Scan for the cell matching the given text and deliver its (x, y) coordinate at center. 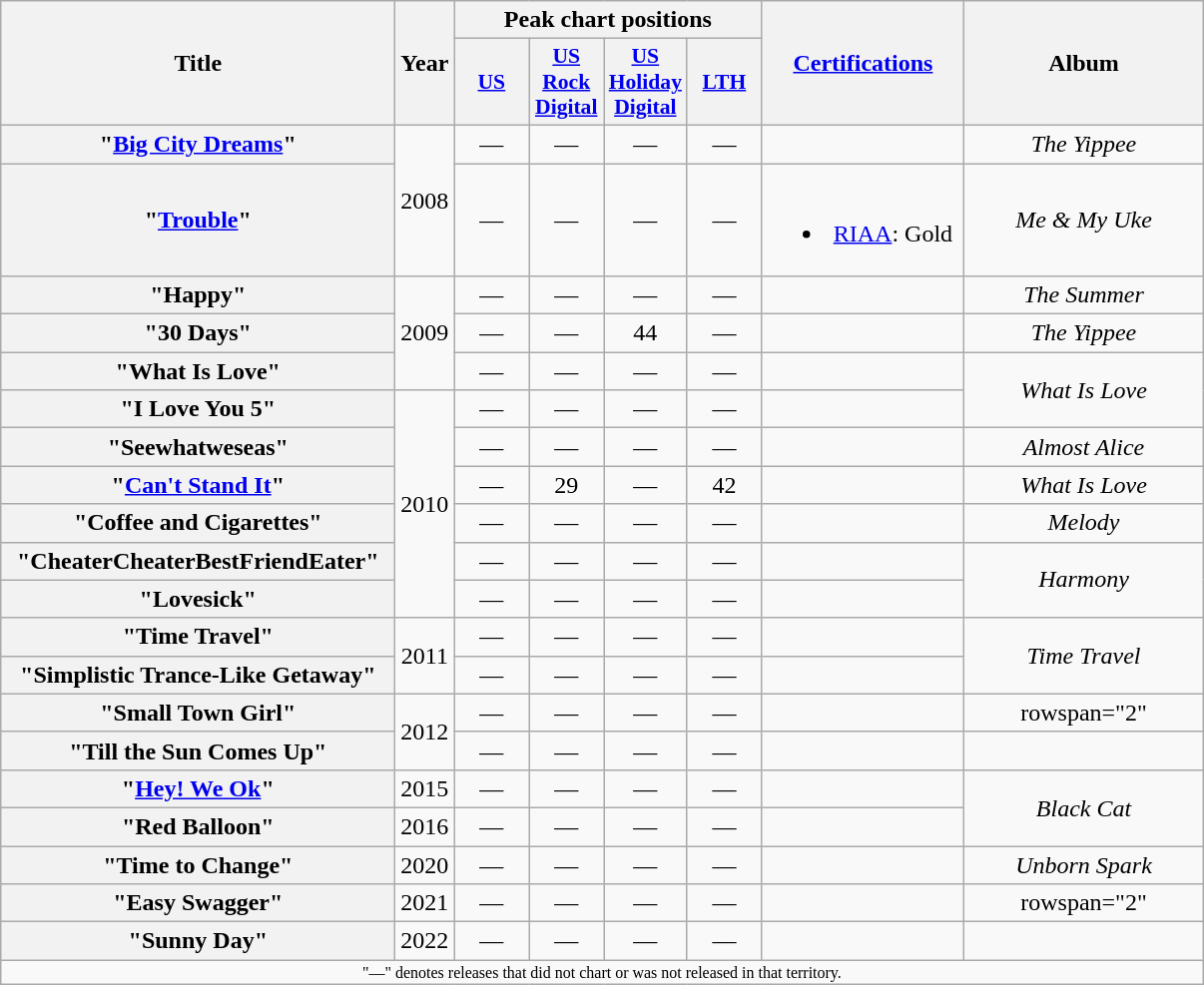
Harmony (1084, 580)
"Till the Sun Comes Up" (198, 750)
2009 (425, 333)
"30 Days" (198, 333)
"Happy" (198, 295)
Title (198, 64)
2010 (425, 504)
Certifications (863, 64)
2022 (425, 941)
"Sunny Day" (198, 941)
Me & My Uke (1084, 220)
"Seewhatweseas" (198, 447)
2015 (425, 788)
Almost Alice (1084, 447)
29 (567, 485)
Unborn Spark (1084, 865)
2020 (425, 865)
2008 (425, 200)
Black Cat (1084, 807)
"Hey! We Ok" (198, 788)
2016 (425, 826)
"Big City Dreams" (198, 144)
LTH (725, 82)
42 (725, 485)
"Small Town Girl" (198, 713)
"Red Balloon" (198, 826)
44 (645, 333)
US Rock Digital (567, 82)
2021 (425, 903)
Album (1084, 64)
Year (425, 64)
The Summer (1084, 295)
2012 (425, 732)
"Easy Swagger" (198, 903)
"Coffee and Cigarettes" (198, 523)
"Lovesick" (198, 599)
Peak chart positions (608, 20)
"Time to Change" (198, 865)
"What Is Love" (198, 371)
"Trouble" (198, 220)
"Can't Stand It" (198, 485)
"Time Travel" (198, 637)
Melody (1084, 523)
"Simplistic Trance-Like Getaway" (198, 675)
"I Love You 5" (198, 409)
2011 (425, 656)
Time Travel (1084, 656)
USHolidayDigital (645, 82)
"CheaterCheaterBestFriendEater" (198, 561)
US (491, 82)
RIAA: Gold (863, 220)
"—" denotes releases that did not chart or was not released in that territory. (602, 972)
